For the text-containing cell, return its midpoint in [x, y] coordinate format. 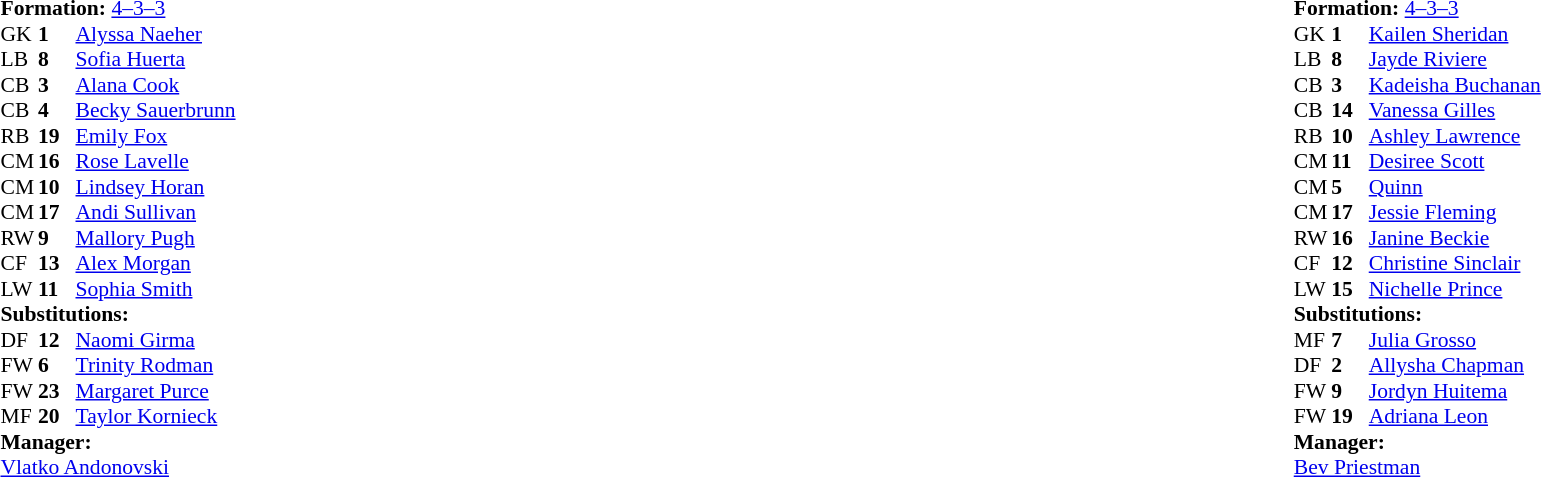
Desiree Scott [1455, 161]
20 [57, 417]
Margaret Purce [156, 391]
Nichelle Prince [1455, 289]
Alyssa Naeher [156, 34]
Adriana Leon [1455, 417]
Julia Grosso [1455, 340]
Trinity Rodman [156, 365]
14 [1350, 111]
Lindsey Horan [156, 187]
Mallory Pugh [156, 238]
Sophia Smith [156, 289]
15 [1350, 289]
Sofia Huerta [156, 59]
Allysha Chapman [1455, 365]
Quinn [1455, 187]
Andi Sullivan [156, 213]
2 [1350, 365]
Vanessa Gilles [1455, 111]
Alana Cook [156, 85]
Christine Sinclair [1455, 263]
4 [57, 111]
6 [57, 365]
Taylor Kornieck [156, 417]
13 [57, 263]
Becky Sauerbrunn [156, 111]
Rose Lavelle [156, 161]
Kadeisha Buchanan [1455, 85]
Jordyn Huitema [1455, 391]
Janine Beckie [1455, 238]
Naomi Girma [156, 340]
5 [1350, 187]
23 [57, 391]
Jessie Fleming [1455, 213]
Kailen Sheridan [1455, 34]
Emily Fox [156, 136]
Alex Morgan [156, 263]
Ashley Lawrence [1455, 136]
7 [1350, 340]
Jayde Riviere [1455, 59]
